Pinpoint the cell where the given text exists, returning its [x, y] midpoint coordinate. 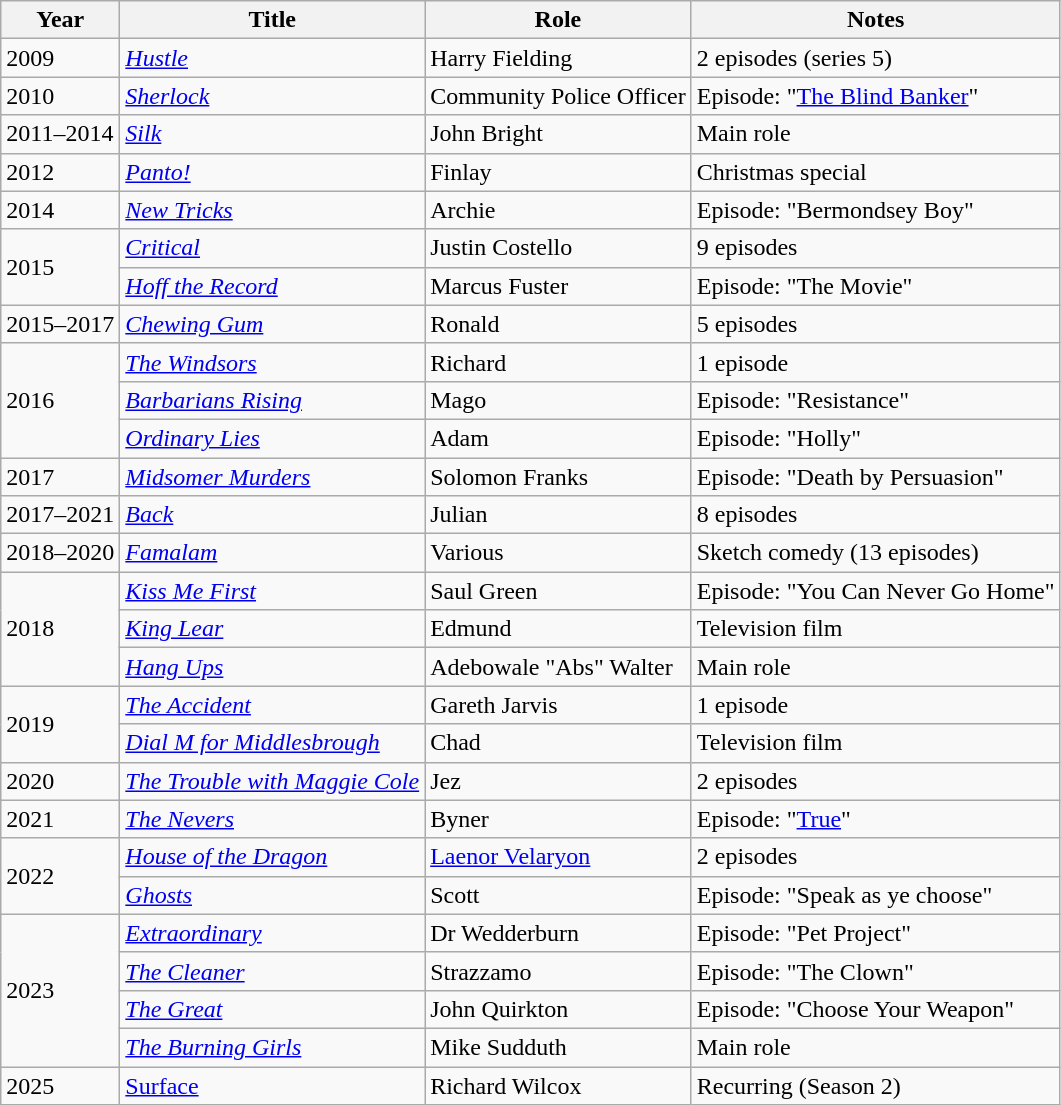
2010 [60, 96]
Episode: "Bermondsey Boy" [876, 210]
2014 [60, 210]
John Bright [558, 134]
Episode: "Death by Persuasion" [876, 477]
2012 [60, 172]
Episode: "Pet Project" [876, 933]
Episode: "Speak as ye choose" [876, 895]
The Great [272, 1009]
Back [272, 515]
Hang Ups [272, 667]
Harry Fielding [558, 58]
Critical [272, 248]
Chewing Gum [272, 324]
The Burning Girls [272, 1047]
2015–2017 [60, 324]
House of the Dragon [272, 857]
Hustle [272, 58]
2020 [60, 781]
Ordinary Lies [272, 438]
Episode: "Resistance" [876, 400]
Panto! [272, 172]
2015 [60, 267]
The Nevers [272, 819]
Role [558, 20]
Hoff the Record [272, 286]
Justin Costello [558, 248]
Saul Green [558, 591]
Mike Sudduth [558, 1047]
Extraordinary [272, 933]
2019 [60, 724]
Dr Wedderburn [558, 933]
Episode: "True" [876, 819]
Surface [272, 1085]
King Lear [272, 629]
Finlay [558, 172]
Gareth Jarvis [558, 705]
Jez [558, 781]
Chad [558, 743]
Midsomer Murders [272, 477]
Title [272, 20]
2 episodes (series 5) [876, 58]
2025 [60, 1085]
9 episodes [876, 248]
Recurring (Season 2) [876, 1085]
Byner [558, 819]
Laenor Velaryon [558, 857]
Scott [558, 895]
Episode: "The Clown" [876, 971]
2023 [60, 990]
2022 [60, 876]
Richard Wilcox [558, 1085]
The Accident [272, 705]
The Trouble with Maggie Cole [272, 781]
Archie [558, 210]
John Quirkton [558, 1009]
Episode: "Choose Your Weapon" [876, 1009]
Ghosts [272, 895]
Christmas special [876, 172]
The Windsors [272, 362]
Year [60, 20]
2018 [60, 629]
Various [558, 553]
2017–2021 [60, 515]
Notes [876, 20]
2009 [60, 58]
Sketch comedy (13 episodes) [876, 553]
Famalam [272, 553]
2011–2014 [60, 134]
Edmund [558, 629]
Silk [272, 134]
Julian [558, 515]
Community Police Officer [558, 96]
Kiss Me First [272, 591]
Dial M for Middlesbrough [272, 743]
New Tricks [272, 210]
Sherlock [272, 96]
Solomon Franks [558, 477]
2017 [60, 477]
2018–2020 [60, 553]
Strazzamo [558, 971]
Episode: "You Can Never Go Home" [876, 591]
Adebowale "Abs" Walter [558, 667]
Marcus Fuster [558, 286]
The Cleaner [272, 971]
Richard [558, 362]
Mago [558, 400]
2016 [60, 400]
2021 [60, 819]
Barbarians Rising [272, 400]
Episode: "The Blind Banker" [876, 96]
Adam [558, 438]
8 episodes [876, 515]
Episode: "Holly" [876, 438]
5 episodes [876, 324]
Episode: "The Movie" [876, 286]
Ronald [558, 324]
